Locate the cell with the specified text and output its [X, Y] center coordinate. 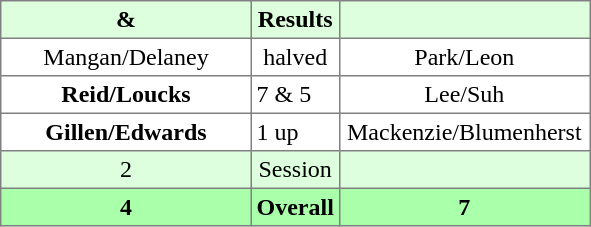
4 [126, 207]
7 [464, 207]
Lee/Suh [464, 95]
halved [295, 57]
2 [126, 170]
7 & 5 [295, 95]
1 up [295, 132]
Park/Leon [464, 57]
Mangan/Delaney [126, 57]
Reid/Loucks [126, 95]
Results [295, 20]
Overall [295, 207]
Gillen/Edwards [126, 132]
& [126, 20]
Mackenzie/Blumenherst [464, 132]
Session [295, 170]
